Return the [X, Y] coordinate for the center point of the cell that contains the specified text.  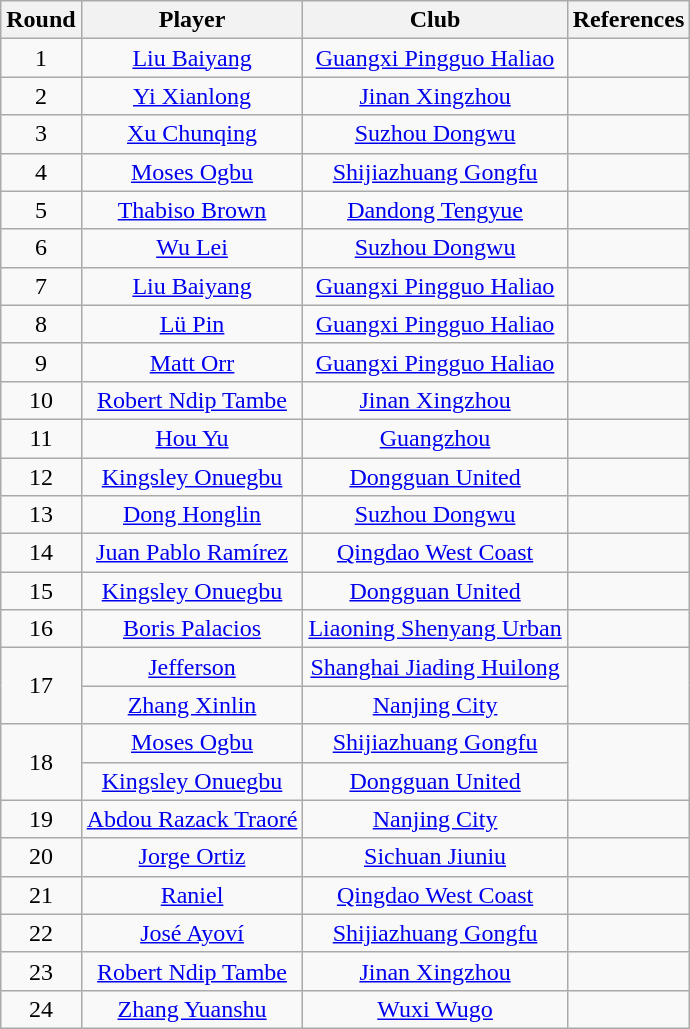
8 [41, 324]
Lü Pin [192, 324]
Yi Xianlong [192, 96]
22 [41, 933]
Raniel [192, 895]
24 [41, 1009]
Wu Lei [192, 248]
1 [41, 58]
10 [41, 400]
18 [41, 762]
Boris Palacios [192, 629]
Club [435, 20]
Juan Pablo Ramírez [192, 553]
Player [192, 20]
13 [41, 515]
3 [41, 134]
Dong Honglin [192, 515]
Thabiso Brown [192, 210]
Dandong Tengyue [435, 210]
12 [41, 477]
Sichuan Jiuniu [435, 857]
Wuxi Wugo [435, 1009]
Round [41, 20]
Matt Orr [192, 362]
Shanghai Jiading Huilong [435, 667]
6 [41, 248]
15 [41, 591]
20 [41, 857]
14 [41, 553]
4 [41, 172]
References [628, 20]
9 [41, 362]
23 [41, 971]
Jefferson [192, 667]
Jorge Ortiz [192, 857]
Guangzhou [435, 438]
Abdou Razack Traoré [192, 819]
11 [41, 438]
17 [41, 686]
Zhang Xinlin [192, 705]
Hou Yu [192, 438]
16 [41, 629]
José Ayoví [192, 933]
Liaoning Shenyang Urban [435, 629]
Zhang Yuanshu [192, 1009]
Xu Chunqing [192, 134]
21 [41, 895]
19 [41, 819]
7 [41, 286]
2 [41, 96]
5 [41, 210]
